Pinpoint the cell where the given text exists, returning its [x, y] midpoint coordinate. 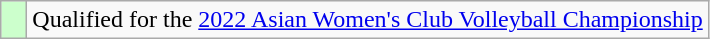
Qualified for the 2022 Asian Women's Club Volleyball Championship [368, 20]
